Find where the given text appears and provide that cell's center as [x, y] coordinate. 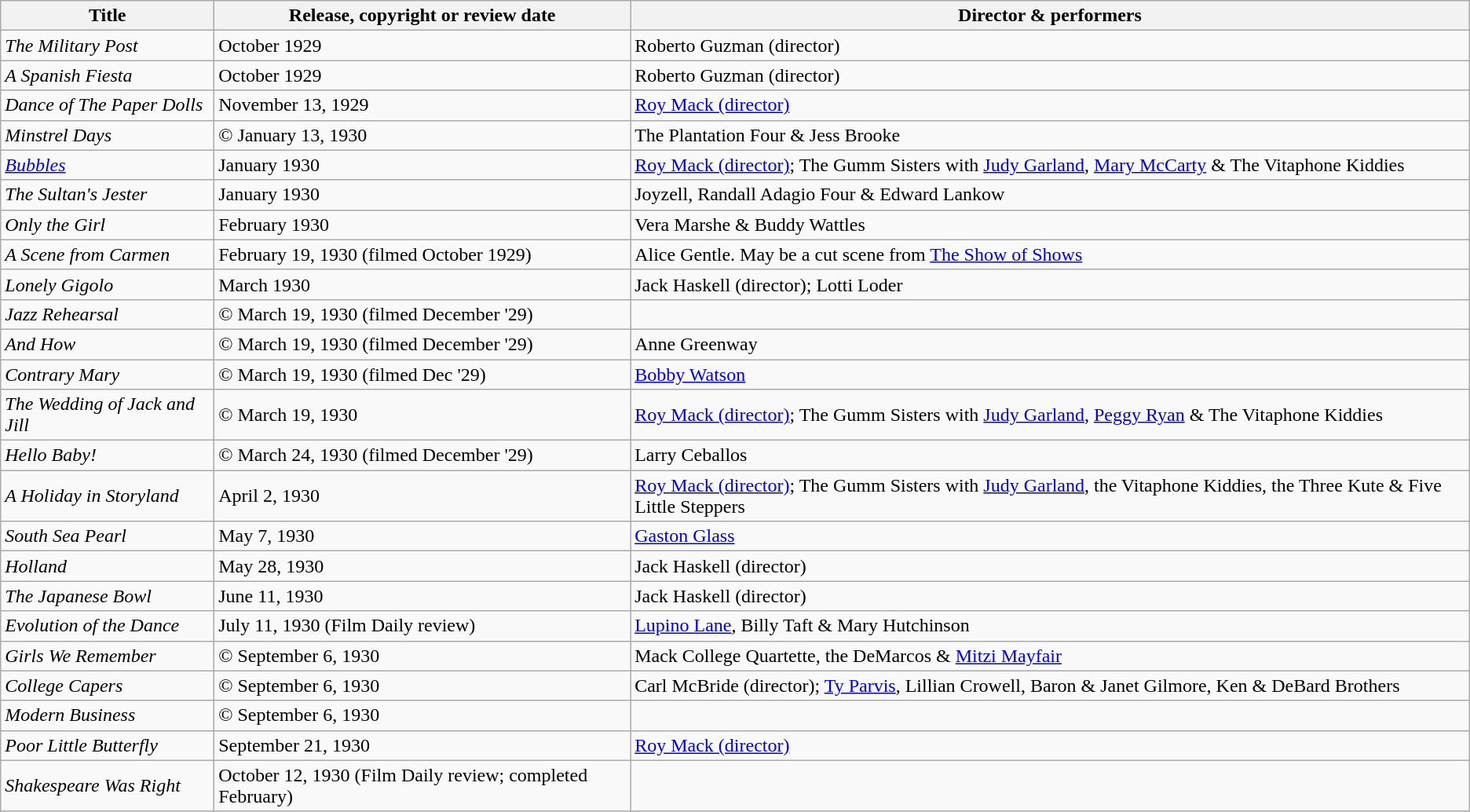
Alice Gentle. May be a cut scene from The Show of Shows [1051, 254]
April 2, 1930 [422, 496]
Modern Business [108, 715]
The Sultan's Jester [108, 195]
© March 19, 1930 (filmed Dec '29) [422, 375]
Roy Mack (director); The Gumm Sisters with Judy Garland, the Vitaphone Kiddies, the Three Kute & Five Little Steppers [1051, 496]
Roy Mack (director); The Gumm Sisters with Judy Garland, Mary McCarty & The Vitaphone Kiddies [1051, 165]
Anne Greenway [1051, 344]
Larry Ceballos [1051, 455]
The Plantation Four & Jess Brooke [1051, 135]
Vera Marshe & Buddy Wattles [1051, 225]
A Spanish Fiesta [108, 75]
South Sea Pearl [108, 536]
November 13, 1929 [422, 105]
Carl McBride (director); Ty Parvis, Lillian Crowell, Baron & Janet Gilmore, Ken & DeBard Brothers [1051, 686]
© March 24, 1930 (filmed December '29) [422, 455]
A Scene from Carmen [108, 254]
Bubbles [108, 165]
Shakespeare Was Right [108, 785]
© March 19, 1930 [422, 415]
Lonely Gigolo [108, 284]
And How [108, 344]
Bobby Watson [1051, 375]
June 11, 1930 [422, 596]
Release, copyright or review date [422, 16]
May 28, 1930 [422, 566]
© January 13, 1930 [422, 135]
College Capers [108, 686]
Contrary Mary [108, 375]
Gaston Glass [1051, 536]
The Japanese Bowl [108, 596]
Dance of The Paper Dolls [108, 105]
Director & performers [1051, 16]
Roy Mack (director); The Gumm Sisters with Judy Garland, Peggy Ryan & The Vitaphone Kiddies [1051, 415]
Title [108, 16]
Jazz Rehearsal [108, 314]
Girls We Remember [108, 656]
Evolution of the Dance [108, 626]
The Military Post [108, 46]
Jack Haskell (director); Lotti Loder [1051, 284]
May 7, 1930 [422, 536]
Mack College Quartette, the DeMarcos & Mitzi Mayfair [1051, 656]
Minstrel Days [108, 135]
Hello Baby! [108, 455]
September 21, 1930 [422, 745]
October 12, 1930 (Film Daily review; completed February) [422, 785]
Joyzell, Randall Adagio Four & Edward Lankow [1051, 195]
A Holiday in Storyland [108, 496]
February 1930 [422, 225]
The Wedding of Jack and Jill [108, 415]
February 19, 1930 (filmed October 1929) [422, 254]
Lupino Lane, Billy Taft & Mary Hutchinson [1051, 626]
March 1930 [422, 284]
Poor Little Butterfly [108, 745]
July 11, 1930 (Film Daily review) [422, 626]
Holland [108, 566]
Only the Girl [108, 225]
